Return (x, y) of the center of cell containing provided text 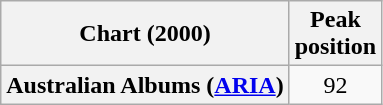
Peakposition (335, 34)
Australian Albums (ARIA) (145, 85)
92 (335, 85)
Chart (2000) (145, 34)
